Scan for the cell matching the given text and deliver its [X, Y] coordinate at center. 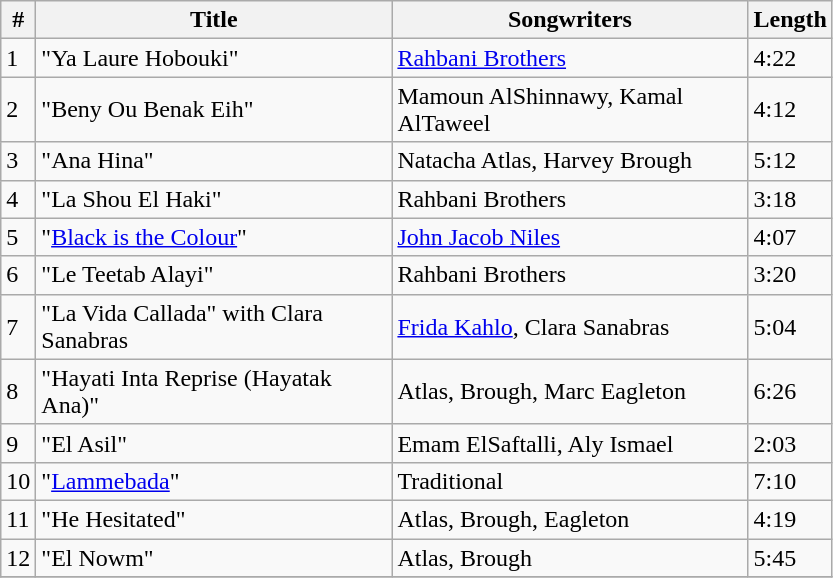
Length [790, 20]
Natacha Atlas, Harvey Brough [570, 161]
"El Nowm" [214, 557]
12 [18, 557]
"Beny Ou Benak Eih" [214, 110]
John Jacob Niles [570, 237]
1 [18, 58]
11 [18, 519]
10 [18, 481]
"Ya Laure Hobouki" [214, 58]
Traditional [570, 481]
Emam ElSaftalli, Aly Ismael [570, 443]
4:22 [790, 58]
"Lammebada" [214, 481]
6 [18, 275]
9 [18, 443]
2 [18, 110]
"He Hesitated" [214, 519]
5:45 [790, 557]
Atlas, Brough, Eagleton [570, 519]
2:03 [790, 443]
4 [18, 199]
5:04 [790, 326]
"La Vida Callada" with Clara Sanabras [214, 326]
Atlas, Brough, Marc Eagleton [570, 392]
7 [18, 326]
"Black is the Colour" [214, 237]
Songwriters [570, 20]
5 [18, 237]
"El Asil" [214, 443]
Mamoun AlShinnawy, Kamal AlTaweel [570, 110]
3 [18, 161]
"Hayati Inta Reprise (Hayatak Ana)" [214, 392]
Atlas, Brough [570, 557]
4:07 [790, 237]
"La Shou El Haki" [214, 199]
"Le Teetab Alayi" [214, 275]
4:12 [790, 110]
4:19 [790, 519]
3:18 [790, 199]
# [18, 20]
8 [18, 392]
3:20 [790, 275]
6:26 [790, 392]
Frida Kahlo, Clara Sanabras [570, 326]
"Ana Hina" [214, 161]
Title [214, 20]
7:10 [790, 481]
5:12 [790, 161]
